Search for the cell housing the specified text and yield its (X, Y) center coordinate. 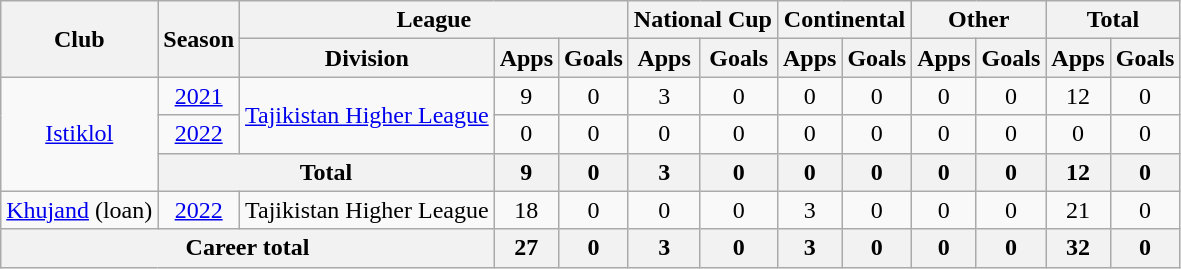
Continental (844, 20)
Season (199, 39)
League (434, 20)
Career total (248, 248)
Istiklol (80, 134)
National Cup (702, 20)
Khujand (loan) (80, 210)
32 (1078, 248)
21 (1078, 210)
Division (368, 58)
2021 (199, 96)
Other (979, 20)
27 (526, 248)
18 (526, 210)
Club (80, 39)
